Determine the [X, Y] coordinate at the center of the cell enclosing the given text.  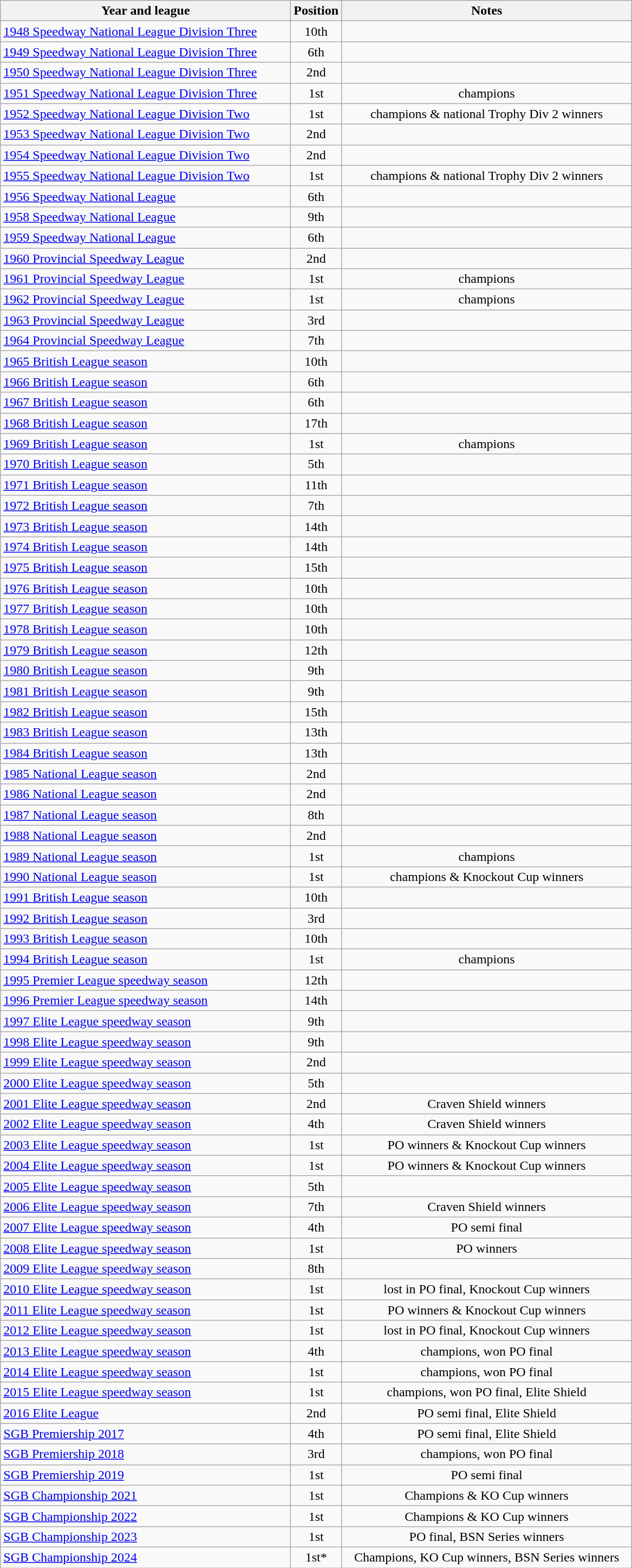
1971 British League season [146, 485]
1960 Provincial Speedway League [146, 258]
1988 National League season [146, 835]
1984 British League season [146, 753]
champions, won PO final, Elite Shield [487, 1392]
2005 Elite League speedway season [146, 1186]
1980 British League season [146, 671]
SGB Premiership 2019 [146, 1475]
1967 British League season [146, 403]
1950 Speedway National League Division Three [146, 73]
SGB Premiership 2017 [146, 1434]
1986 National League season [146, 794]
1952 Speedway National League Division Two [146, 114]
1985 National League season [146, 774]
1956 Speedway National League [146, 196]
1992 British League season [146, 918]
2006 Elite League speedway season [146, 1207]
1975 British League season [146, 567]
1961 Provincial Speedway League [146, 279]
2016 Elite League [146, 1413]
SGB Championship 2024 [146, 1557]
17th [316, 423]
1994 British League season [146, 960]
1977 British League season [146, 609]
2013 Elite League speedway season [146, 1351]
11th [316, 485]
1987 National League season [146, 815]
Year and league [146, 11]
1951 Speedway National League Division Three [146, 93]
1969 British League season [146, 444]
1990 National League season [146, 877]
1959 Speedway National League [146, 237]
1965 British League season [146, 361]
1953 Speedway National League Division Two [146, 134]
1996 Premier League speedway season [146, 1001]
2012 Elite League speedway season [146, 1331]
1979 British League season [146, 650]
1982 British League season [146, 712]
1970 British League season [146, 464]
Champions, KO Cup winners, BSN Series winners [487, 1557]
2003 Elite League speedway season [146, 1145]
1972 British League season [146, 506]
1st* [316, 1557]
1962 Provincial Speedway League [146, 300]
2015 Elite League speedway season [146, 1392]
2011 Elite League speedway season [146, 1310]
1999 Elite League speedway season [146, 1062]
1964 Provincial Speedway League [146, 341]
SGB Championship 2022 [146, 1516]
1989 National League season [146, 856]
PO final, BSN Series winners [487, 1537]
1949 Speedway National League Division Three [146, 52]
2000 Elite League speedway season [146, 1083]
2002 Elite League speedway season [146, 1124]
2001 Elite League speedway season [146, 1104]
1983 British League season [146, 733]
1978 British League season [146, 630]
1997 Elite League speedway season [146, 1021]
1974 British League season [146, 547]
2014 Elite League speedway season [146, 1372]
1981 British League season [146, 691]
1963 Provincial Speedway League [146, 320]
1958 Speedway National League [146, 217]
SGB Championship 2023 [146, 1537]
1954 Speedway National League Division Two [146, 155]
1998 Elite League speedway season [146, 1042]
2008 Elite League speedway season [146, 1248]
champions & Knockout Cup winners [487, 877]
2004 Elite League speedway season [146, 1165]
1968 British League season [146, 423]
Notes [487, 11]
1993 British League season [146, 939]
1955 Speedway National League Division Two [146, 176]
1976 British League season [146, 588]
2009 Elite League speedway season [146, 1269]
1973 British League season [146, 526]
PO winners [487, 1248]
SGB Premiership 2018 [146, 1454]
Position [316, 11]
1995 Premier League speedway season [146, 980]
1966 British League season [146, 382]
SGB Championship 2021 [146, 1495]
1948 Speedway National League Division Three [146, 31]
2010 Elite League speedway season [146, 1290]
1991 British League season [146, 897]
2007 Elite League speedway season [146, 1227]
